Determine the (x, y) coordinate at the center of the cell enclosing the given text.  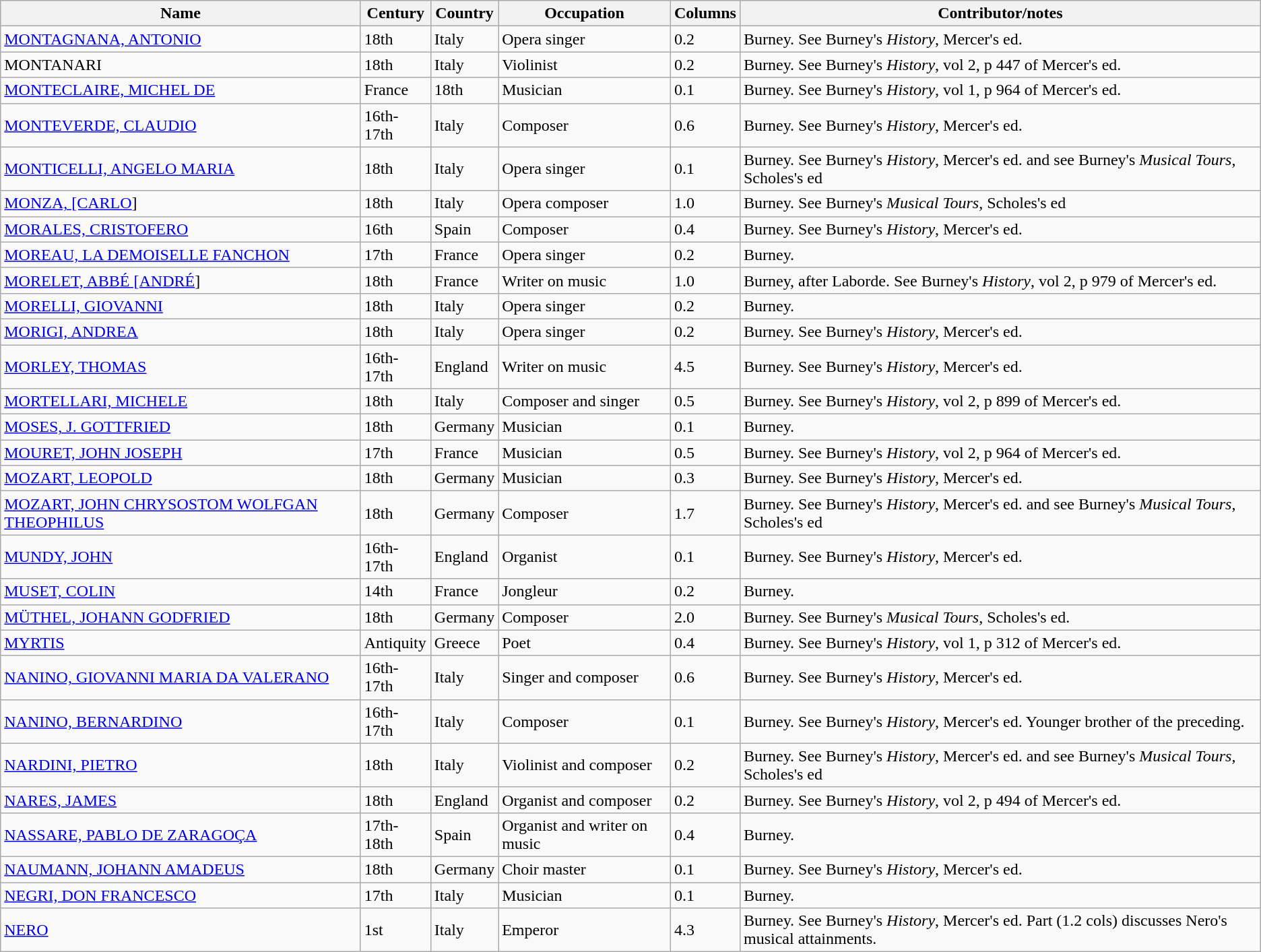
Poet (585, 643)
NASSARE, PABLO DE ZARAGOÇA (181, 834)
Century (395, 13)
14th (395, 592)
NEGRI, DON FRANCESCO (181, 895)
Singer and composer (585, 678)
MORTELLARI, MICHELE (181, 402)
Violinist (585, 65)
MÜTHEL, JOHANN GODFRIED (181, 617)
4.3 (705, 930)
MONTAGNANA, ANTONIO (181, 39)
MORIGI, ANDREA (181, 331)
Antiquity (395, 643)
Columns (705, 13)
16th (395, 229)
Country (464, 13)
Opera composer (585, 203)
MOZART, JOHN CHRYSOSTOM WOLFGAN THEOPHILUS (181, 513)
Organist and writer on music (585, 834)
Contributor/notes (1000, 13)
Burney, after Laborde. See Burney's History, vol 2, p 979 of Mercer's ed. (1000, 280)
1.7 (705, 513)
Burney. See Burney's History, vol 1, p 312 of Mercer's ed. (1000, 643)
Burney. See Burney's History, vol 2, p 964 of Mercer's ed. (1000, 453)
Composer and singer (585, 402)
Burney. See Burney's History, Mercer's ed. Younger brother of the preceding. (1000, 721)
MONTEVERDE, CLAUDIO (181, 125)
Greece (464, 643)
4.5 (705, 367)
2.0 (705, 617)
Burney. See Burney's History, vol 2, p 447 of Mercer's ed. (1000, 65)
MORLEY, THOMAS (181, 367)
MORELLI, GIOVANNI (181, 306)
NERO (181, 930)
Burney. See Burney's History, vol 2, p 899 of Mercer's ed. (1000, 402)
NANINO, GIOVANNI MARIA DA VALERANO (181, 678)
MUNDY, JOHN (181, 557)
MONTICELLI, ANGELO MARIA (181, 168)
NARES, JAMES (181, 800)
MONZA, [CARLO] (181, 203)
Organist and composer (585, 800)
Burney. See Burney's History, Mercer's ed. Part (1.2 cols) discusses Nero's musical attainments. (1000, 930)
Violinist and composer (585, 765)
MONTECLAIRE, MICHEL DE (181, 90)
Organist (585, 557)
Jongleur (585, 592)
NARDINI, PIETRO (181, 765)
Choir master (585, 869)
0.3 (705, 478)
NAUMANN, JOHANN AMADEUS (181, 869)
MORALES, CRISTOFERO (181, 229)
MOSES, J. GOTTFRIED (181, 427)
MOURET, JOHN JOSEPH (181, 453)
Name (181, 13)
Emperor (585, 930)
17th-18th (395, 834)
MYRTIS (181, 643)
Occupation (585, 13)
Burney. See Burney's History, vol 1, p 964 of Mercer's ed. (1000, 90)
MOZART, LEOPOLD (181, 478)
Burney. See Burney's Musical Tours, Scholes's ed (1000, 203)
MORELET, ABBÉ [ANDRÉ] (181, 280)
MOREAU, LA DEMOISELLE FANCHON (181, 255)
NANINO, BERNARDINO (181, 721)
Burney. See Burney's Musical Tours, Scholes's ed. (1000, 617)
MUSET, COLIN (181, 592)
1st (395, 930)
Burney. See Burney's History, vol 2, p 494 of Mercer's ed. (1000, 800)
MONTANARI (181, 65)
